Output the (x, y) coordinate of the center of the cell containing the given text.  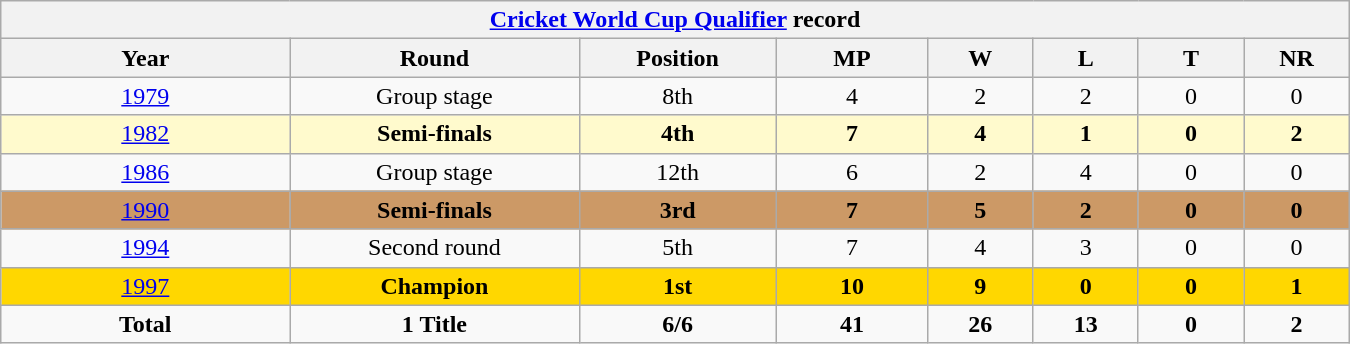
9 (980, 286)
1997 (146, 286)
1982 (146, 134)
T (1190, 58)
13 (1086, 324)
Cricket World Cup Qualifier record (675, 20)
Total (146, 324)
Year (146, 58)
1990 (146, 210)
1 Title (434, 324)
NR (1296, 58)
1979 (146, 96)
L (1086, 58)
6/6 (678, 324)
Champion (434, 286)
1994 (146, 248)
10 (852, 286)
1986 (146, 172)
Round (434, 58)
1st (678, 286)
12th (678, 172)
6 (852, 172)
5 (980, 210)
3rd (678, 210)
Second round (434, 248)
26 (980, 324)
Position (678, 58)
3 (1086, 248)
W (980, 58)
5th (678, 248)
8th (678, 96)
4th (678, 134)
41 (852, 324)
MP (852, 58)
